From the cell containing the given text, extract its center point as (x, y) coordinate. 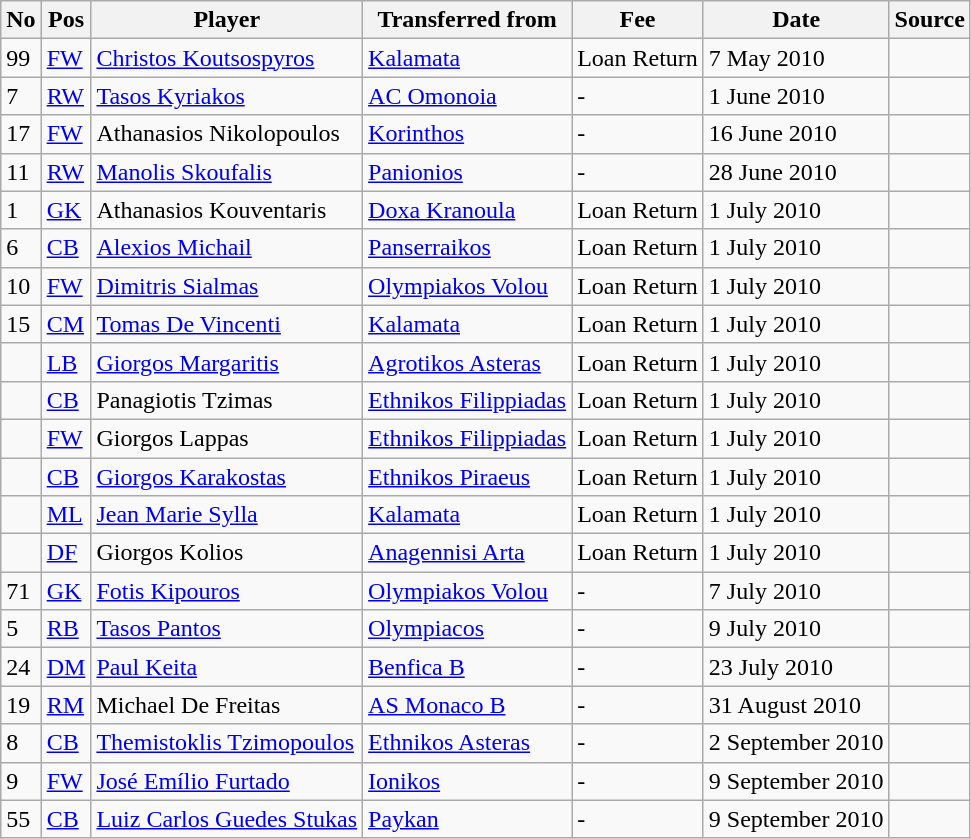
Jean Marie Sylla (227, 515)
Tasos Pantos (227, 629)
Anagennisi Arta (468, 553)
DM (66, 667)
Athanasios Kouventaris (227, 210)
16 June 2010 (796, 134)
Fee (638, 20)
Panagiotis Tzimas (227, 400)
31 August 2010 (796, 705)
Ethnikos Piraeus (468, 477)
Olympiacos (468, 629)
No (21, 20)
10 (21, 286)
17 (21, 134)
ML (66, 515)
Date (796, 20)
Doxa Kranoula (468, 210)
Tomas De Vincenti (227, 324)
CM (66, 324)
Korinthos (468, 134)
7 July 2010 (796, 591)
Giorgos Lappas (227, 438)
2 September 2010 (796, 743)
15 (21, 324)
Panserraikos (468, 248)
6 (21, 248)
Luiz Carlos Guedes Stukas (227, 819)
99 (21, 58)
Giorgos Margaritis (227, 362)
Christos Koutsospyros (227, 58)
Player (227, 20)
9 (21, 781)
Paykan (468, 819)
Paul Keita (227, 667)
Giorgos Kolios (227, 553)
Ionikos (468, 781)
Manolis Skoufalis (227, 172)
RB (66, 629)
24 (21, 667)
Fotis Kipouros (227, 591)
Source (930, 20)
Panionios (468, 172)
Dimitris Sialmas (227, 286)
Agrotikos Asteras (468, 362)
28 June 2010 (796, 172)
Athanasios Nikolopoulos (227, 134)
55 (21, 819)
7 (21, 96)
1 June 2010 (796, 96)
Transferred from (468, 20)
Themistoklis Tzimopoulos (227, 743)
71 (21, 591)
11 (21, 172)
DF (66, 553)
23 July 2010 (796, 667)
AS Monaco B (468, 705)
LB (66, 362)
Tasos Kyriakos (227, 96)
José Emílio Furtado (227, 781)
19 (21, 705)
Ethnikos Asteras (468, 743)
5 (21, 629)
7 May 2010 (796, 58)
Giorgos Karakostas (227, 477)
AC Omonoia (468, 96)
RM (66, 705)
8 (21, 743)
Pos (66, 20)
1 (21, 210)
Benfica B (468, 667)
Michael De Freitas (227, 705)
Alexios Michail (227, 248)
9 July 2010 (796, 629)
